Identify which cell holds the provided text, then report its [X, Y] central coordinate. 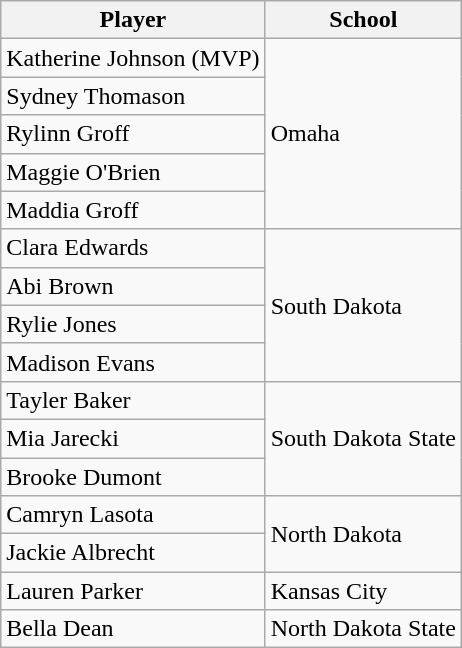
Maggie O'Brien [133, 172]
North Dakota State [363, 629]
Omaha [363, 134]
Brooke Dumont [133, 477]
Clara Edwards [133, 248]
Camryn Lasota [133, 515]
Tayler Baker [133, 400]
South Dakota [363, 305]
South Dakota State [363, 438]
Madison Evans [133, 362]
Abi Brown [133, 286]
Kansas City [363, 591]
North Dakota [363, 534]
Rylinn Groff [133, 134]
Rylie Jones [133, 324]
Jackie Albrecht [133, 553]
Maddia Groff [133, 210]
Sydney Thomason [133, 96]
School [363, 20]
Player [133, 20]
Bella Dean [133, 629]
Katherine Johnson (MVP) [133, 58]
Mia Jarecki [133, 438]
Lauren Parker [133, 591]
